Return (x, y) of the center of cell containing provided text 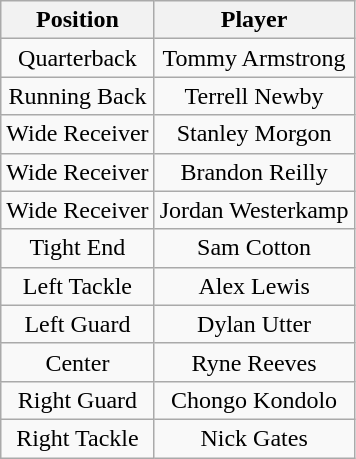
Sam Cotton (254, 248)
Center (78, 362)
Quarterback (78, 58)
Stanley Morgon (254, 134)
Player (254, 20)
Terrell Newby (254, 96)
Right Guard (78, 400)
Right Tackle (78, 438)
Nick Gates (254, 438)
Tommy Armstrong (254, 58)
Alex Lewis (254, 286)
Ryne Reeves (254, 362)
Jordan Westerkamp (254, 210)
Brandon Reilly (254, 172)
Tight End (78, 248)
Position (78, 20)
Running Back (78, 96)
Dylan Utter (254, 324)
Chongo Kondolo (254, 400)
Left Tackle (78, 286)
Left Guard (78, 324)
